Identify which cell holds the provided text, then report its (X, Y) central coordinate. 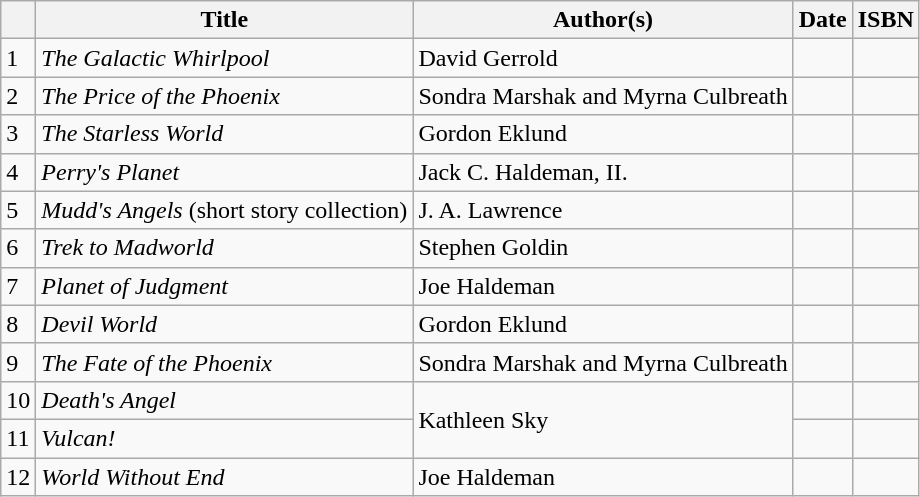
12 (18, 477)
Author(s) (603, 20)
World Without End (224, 477)
Vulcan! (224, 438)
Perry's Planet (224, 172)
The Fate of the Phoenix (224, 362)
The Price of the Phoenix (224, 96)
1 (18, 58)
8 (18, 324)
J. A. Lawrence (603, 210)
4 (18, 172)
2 (18, 96)
Jack C. Haldeman, II. (603, 172)
6 (18, 248)
ISBN (886, 20)
Trek to Madworld (224, 248)
3 (18, 134)
Stephen Goldin (603, 248)
Mudd's Angels (short story collection) (224, 210)
7 (18, 286)
The Starless World (224, 134)
Date (822, 20)
Planet of Judgment (224, 286)
Death's Angel (224, 400)
9 (18, 362)
Title (224, 20)
Kathleen Sky (603, 419)
10 (18, 400)
The Galactic Whirlpool (224, 58)
5 (18, 210)
Devil World (224, 324)
11 (18, 438)
David Gerrold (603, 58)
